Pinpoint the cell where the given text exists, returning its (X, Y) midpoint coordinate. 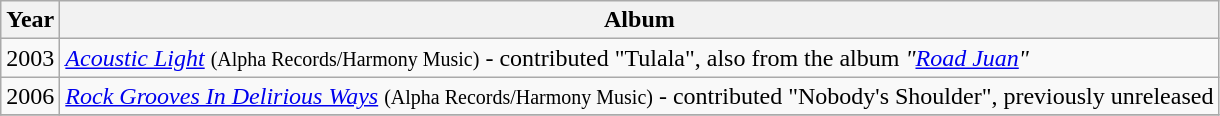
2006 (30, 96)
Year (30, 20)
2003 (30, 58)
Album (640, 20)
Acoustic Light (Alpha Records/Harmony Music) - contributed "Tulala", also from the album "Road Juan" (640, 58)
Rock Grooves In Delirious Ways (Alpha Records/Harmony Music) - contributed "Nobody's Shoulder", previously unreleased (640, 96)
